Output the (X, Y) coordinate of the center of the cell containing the given text.  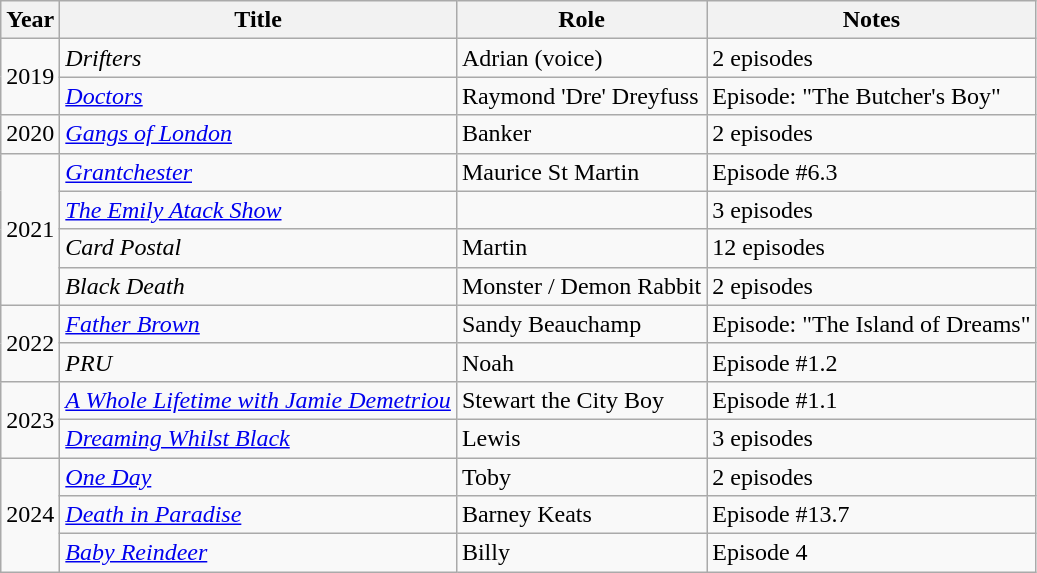
2022 (30, 343)
Adrian (voice) (581, 58)
Dreaming Whilst Black (258, 438)
2023 (30, 419)
Episode: "The Butcher's Boy" (872, 96)
Episode #1.2 (872, 362)
Doctors (258, 96)
Episode #13.7 (872, 515)
A Whole Lifetime with Jamie Demetriou (258, 400)
One Day (258, 477)
Noah (581, 362)
Sandy Beauchamp (581, 324)
Black Death (258, 286)
Baby Reindeer (258, 553)
Drifters (258, 58)
12 episodes (872, 248)
2019 (30, 77)
Episode #6.3 (872, 172)
Father Brown (258, 324)
Raymond 'Dre' Dreyfuss (581, 96)
Episode: "The Island of Dreams" (872, 324)
Card Postal (258, 248)
Notes (872, 20)
Barney Keats (581, 515)
PRU (258, 362)
2021 (30, 229)
Stewart the City Boy (581, 400)
Title (258, 20)
Role (581, 20)
Grantchester (258, 172)
Banker (581, 134)
Episode 4 (872, 553)
Gangs of London (258, 134)
The Emily Atack Show (258, 210)
2020 (30, 134)
2024 (30, 515)
Death in Paradise (258, 515)
Lewis (581, 438)
Monster / Demon Rabbit (581, 286)
Toby (581, 477)
Maurice St Martin (581, 172)
Year (30, 20)
Billy (581, 553)
Martin (581, 248)
Episode #1.1 (872, 400)
